Provide the [x, y] coordinate of the cell's center where the given text is located.  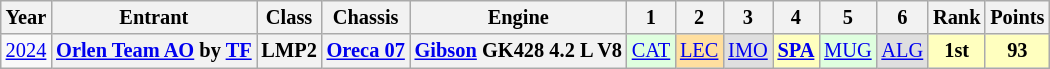
Engine [518, 17]
1 [651, 17]
ALG [902, 51]
Entrant [154, 17]
2 [699, 17]
Chassis [366, 17]
SPA [796, 51]
Year [26, 17]
3 [748, 17]
Points [1017, 17]
6 [902, 17]
MUG [848, 51]
LMP2 [290, 51]
93 [1017, 51]
1st [956, 51]
2024 [26, 51]
Gibson GK428 4.2 L V8 [518, 51]
5 [848, 17]
Class [290, 17]
Oreca 07 [366, 51]
LEC [699, 51]
Orlen Team AO by TF [154, 51]
IMO [748, 51]
Rank [956, 17]
CAT [651, 51]
4 [796, 17]
